Return the (X, Y) coordinate for the center point of the cell that contains the specified text.  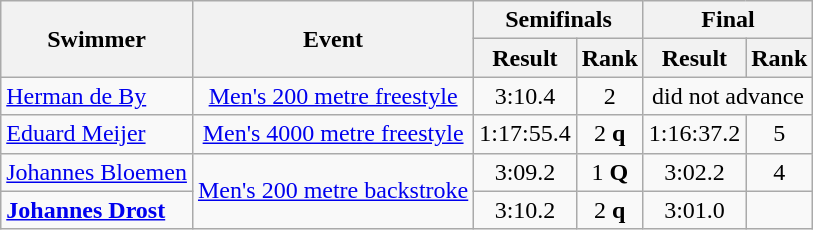
1:16:37.2 (694, 134)
1:17:55.4 (525, 134)
Johannes Bloemen (97, 172)
4 (780, 172)
5 (780, 134)
Event (332, 39)
Semifinals (559, 20)
1 Q (610, 172)
2 (610, 96)
Eduard Meijer (97, 134)
3:10.4 (525, 96)
3:01.0 (694, 210)
Herman de By (97, 96)
Men's 200 metre freestyle (332, 96)
3:09.2 (525, 172)
did not advance (728, 96)
Swimmer (97, 39)
Johannes Drost (97, 210)
Men's 200 metre backstroke (332, 191)
3:02.2 (694, 172)
Final (728, 20)
3:10.2 (525, 210)
Men's 4000 metre freestyle (332, 134)
